Output the (x, y) coordinate of the center of the cell containing the given text.  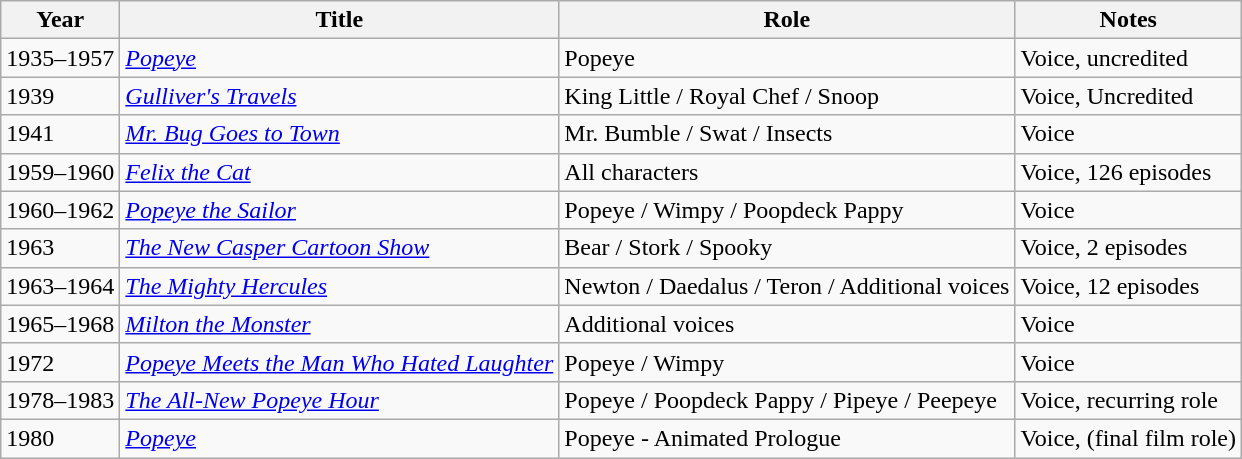
Popeye Meets the Man Who Hated Laughter (340, 362)
All characters (787, 172)
1941 (60, 134)
1965–1968 (60, 324)
Year (60, 20)
Gulliver's Travels (340, 96)
Notes (1128, 20)
Additional voices (787, 324)
Felix the Cat (340, 172)
Voice, 2 episodes (1128, 248)
King Little / Royal Chef / Snoop (787, 96)
Bear / Stork / Spooky (787, 248)
The New Casper Cartoon Show (340, 248)
Voice, uncredited (1128, 58)
Popeye / Wimpy (787, 362)
Popeye the Sailor (340, 210)
Title (340, 20)
1935–1957 (60, 58)
Popeye - Animated Prologue (787, 438)
Voice, recurring role (1128, 400)
1960–1962 (60, 210)
1972 (60, 362)
1980 (60, 438)
Mr. Bumble / Swat / Insects (787, 134)
Popeye / Wimpy / Poopdeck Pappy (787, 210)
Voice, 126 episodes (1128, 172)
Newton / Daedalus / Teron / Additional voices (787, 286)
Milton the Monster (340, 324)
Voice, (final film role) (1128, 438)
Popeye / Poopdeck Pappy / Pipeye / Peepeye (787, 400)
Voice, 12 episodes (1128, 286)
Role (787, 20)
The Mighty Hercules (340, 286)
1963 (60, 248)
1939 (60, 96)
1959–1960 (60, 172)
Mr. Bug Goes to Town (340, 134)
The All-New Popeye Hour (340, 400)
1963–1964 (60, 286)
1978–1983 (60, 400)
Voice, Uncredited (1128, 96)
